Identify which cell holds the provided text, then report its (x, y) central coordinate. 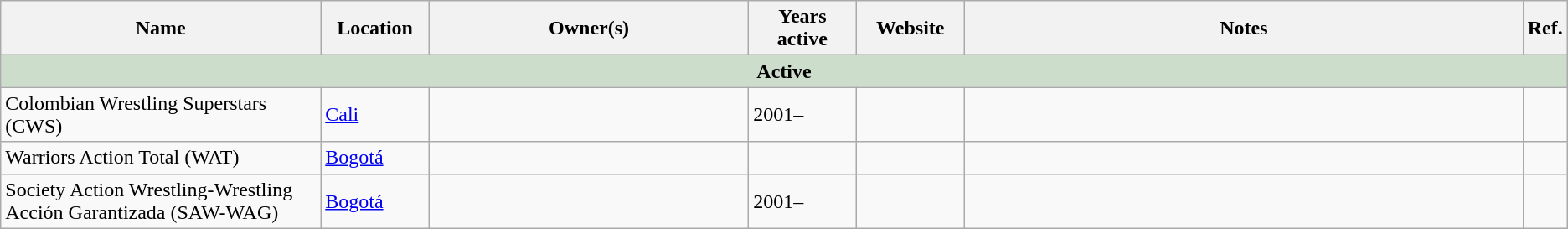
Active (784, 71)
Location (375, 29)
Name (161, 29)
Years active (802, 29)
Ref. (1545, 29)
Website (910, 29)
Colombian Wrestling Superstars (CWS) (161, 114)
Society Action Wrestling-Wrestling Acción Garantizada (SAW-WAG) (161, 201)
Notes (1243, 29)
Warriors Action Total (WAT) (161, 158)
Owner(s) (588, 29)
Cali (375, 114)
